Scan for the cell matching the given text and deliver its [X, Y] coordinate at center. 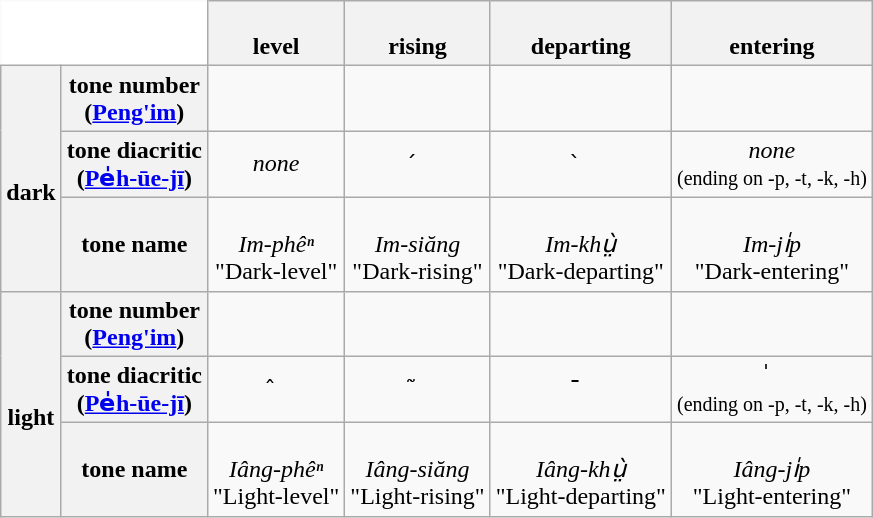
̂ [276, 390]
departing [580, 34]
̀ [580, 164]
Im-khṳ̀"Dark-departing" [580, 244]
light [31, 404]
none [276, 164]
level [276, 34]
Iâng-khṳ̀"Light-departing" [580, 470]
dark [31, 178]
rising [418, 34]
̍(ending on -p, -t, -k, -h) [772, 390]
Im-ji̍p"Dark-entering" [772, 244]
Im-siăng"Dark-rising" [418, 244]
none(ending on -p, -t, -k, -h) [772, 164]
Iâng-phêⁿ"Light-level" [276, 470]
̃ [418, 390]
̄ [580, 390]
Im-phêⁿ"Dark-level" [276, 244]
́ [418, 164]
Iâng-ji̍p"Light-entering" [772, 470]
Iâng-siăng"Light-rising" [418, 470]
entering [772, 34]
